Return the (X, Y) coordinate for the center point of the cell that contains the specified text.  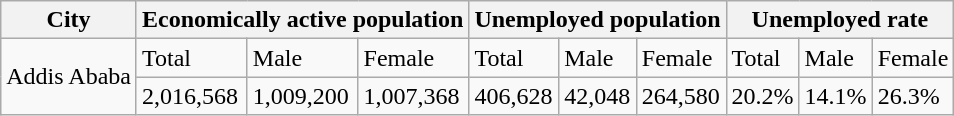
26.3% (913, 96)
Unemployed rate (840, 20)
14.1% (836, 96)
1,009,200 (302, 96)
20.2% (762, 96)
Economically active population (302, 20)
City (69, 20)
406,628 (514, 96)
264,580 (681, 96)
Unemployed population (598, 20)
42,048 (598, 96)
1,007,368 (414, 96)
2,016,568 (192, 96)
Addis Ababa (69, 77)
